Scan for the cell matching the given text and deliver its [X, Y] coordinate at center. 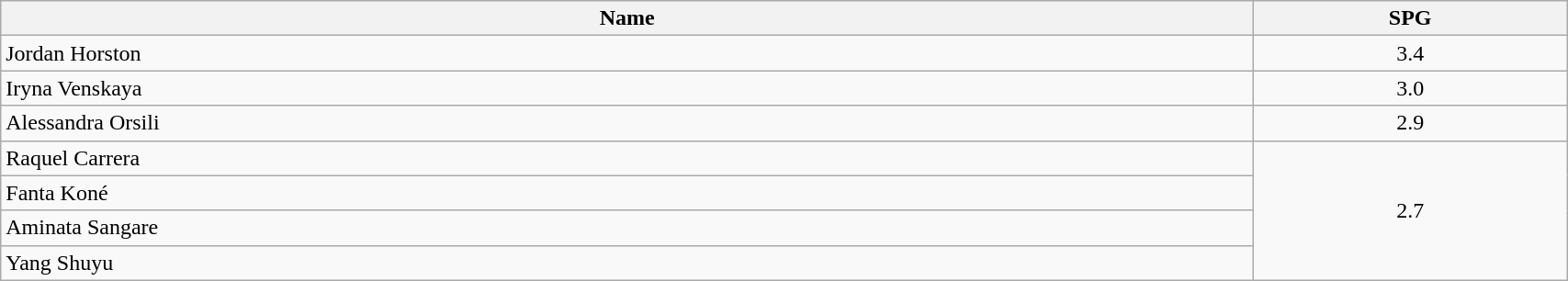
3.4 [1411, 53]
Raquel Carrera [627, 158]
Iryna Venskaya [627, 88]
Yang Shuyu [627, 263]
3.0 [1411, 88]
Name [627, 18]
2.7 [1411, 210]
Jordan Horston [627, 53]
SPG [1411, 18]
2.9 [1411, 123]
Fanta Koné [627, 193]
Alessandra Orsili [627, 123]
Aminata Sangare [627, 228]
